Detect which cell encompasses the target text, then output its [x, y] center coordinate. 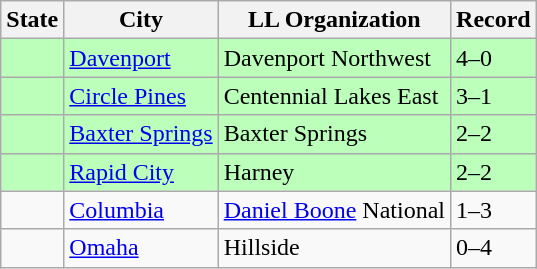
Columbia [141, 210]
Rapid City [141, 172]
Davenport Northwest [334, 58]
Centennial Lakes East [334, 96]
0–4 [494, 248]
State [32, 20]
Davenport [141, 58]
Circle Pines [141, 96]
Harney [334, 172]
City [141, 20]
LL Organization [334, 20]
Hillside [334, 248]
Omaha [141, 248]
1–3 [494, 210]
Daniel Boone National [334, 210]
4–0 [494, 58]
3–1 [494, 96]
Record [494, 20]
